From the cell containing the given text, extract its center point as (X, Y) coordinate. 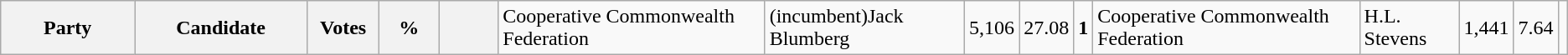
1,441 (1486, 28)
27.08 (1047, 28)
Candidate (221, 28)
(incumbent)Jack Blumberg (864, 28)
7.64 (1536, 28)
Party (68, 28)
H.L. Stevens (1409, 28)
1 (1084, 28)
5,106 (992, 28)
% (409, 28)
Votes (343, 28)
